For the text-containing cell, return its midpoint in (x, y) coordinate format. 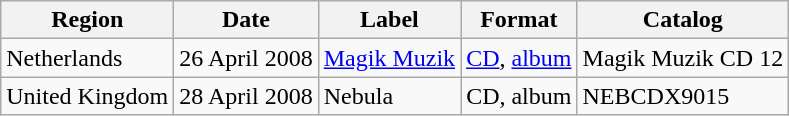
Date (246, 20)
Netherlands (88, 58)
Magik Muzik CD 12 (683, 58)
Region (88, 20)
28 April 2008 (246, 96)
Format (519, 20)
Catalog (683, 20)
NEBCDX9015 (683, 96)
Label (389, 20)
Magik Muzik (389, 58)
26 April 2008 (246, 58)
Nebula (389, 96)
United Kingdom (88, 96)
